Return the [x, y] coordinate for the center point of the cell that contains the specified text.  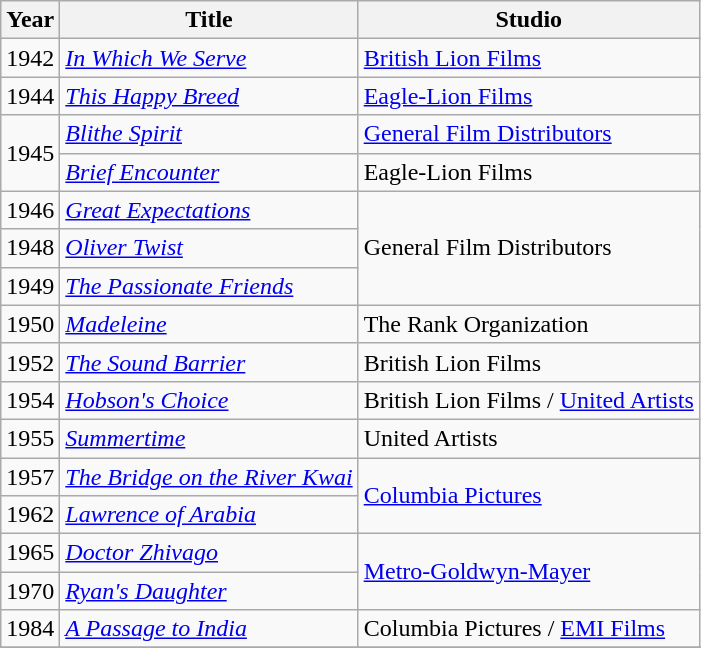
1955 [30, 438]
Title [209, 20]
Columbia Pictures [528, 496]
This Happy Breed [209, 96]
Oliver Twist [209, 248]
Blithe Spirit [209, 134]
1946 [30, 210]
Ryan's Daughter [209, 591]
In Which We Serve [209, 58]
The Passionate Friends [209, 286]
Metro-Goldwyn-Mayer [528, 572]
The Bridge on the River Kwai [209, 477]
1950 [30, 324]
1952 [30, 362]
Brief Encounter [209, 172]
1984 [30, 629]
Summertime [209, 438]
1957 [30, 477]
1962 [30, 515]
Madeleine [209, 324]
Hobson's Choice [209, 400]
1948 [30, 248]
Lawrence of Arabia [209, 515]
Great Expectations [209, 210]
Columbia Pictures / EMI Films [528, 629]
1970 [30, 591]
United Artists [528, 438]
1949 [30, 286]
1945 [30, 153]
1942 [30, 58]
The Sound Barrier [209, 362]
1944 [30, 96]
British Lion Films / United Artists [528, 400]
A Passage to India [209, 629]
The Rank Organization [528, 324]
Studio [528, 20]
1954 [30, 400]
Year [30, 20]
Doctor Zhivago [209, 553]
1965 [30, 553]
